Capture the cell that displays the provided text and extract its (x, y) central coordinate. 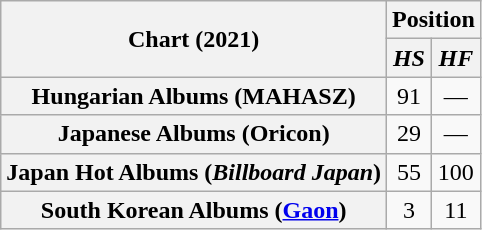
3 (410, 210)
55 (410, 172)
Japan Hot Albums (Billboard Japan) (194, 172)
100 (456, 172)
Japanese Albums (Oricon) (194, 134)
91 (410, 96)
HF (456, 58)
Hungarian Albums (MAHASZ) (194, 96)
Chart (2021) (194, 39)
29 (410, 134)
HS (410, 58)
Position (434, 20)
South Korean Albums (Gaon) (194, 210)
11 (456, 210)
